Extract the [X, Y] coordinate from the center of the cell holding the provided text.  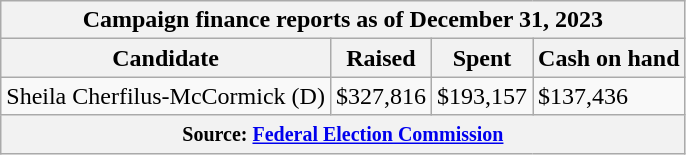
Source: Federal Election Commission [343, 134]
$137,436 [609, 96]
Campaign finance reports as of December 31, 2023 [343, 20]
Spent [482, 58]
Cash on hand [609, 58]
Sheila Cherfilus-McCormick (D) [166, 96]
$327,816 [380, 96]
$193,157 [482, 96]
Candidate [166, 58]
Raised [380, 58]
